Detect which cell encompasses the target text, then output its (x, y) center coordinate. 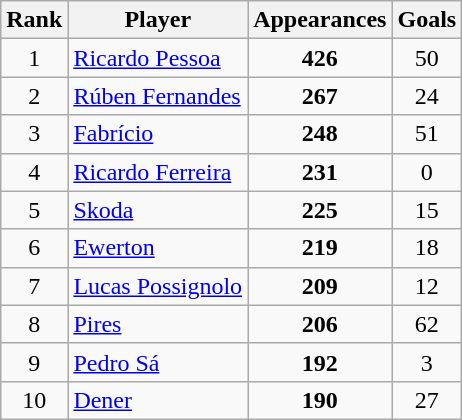
209 (320, 286)
426 (320, 58)
Dener (158, 400)
6 (34, 248)
225 (320, 210)
18 (427, 248)
Pedro Sá (158, 362)
5 (34, 210)
51 (427, 134)
50 (427, 58)
Lucas Possignolo (158, 286)
Appearances (320, 20)
Rúben Fernandes (158, 96)
62 (427, 324)
Pires (158, 324)
9 (34, 362)
219 (320, 248)
Fabrício (158, 134)
Player (158, 20)
Ricardo Ferreira (158, 172)
15 (427, 210)
12 (427, 286)
231 (320, 172)
Rank (34, 20)
24 (427, 96)
Ricardo Pessoa (158, 58)
7 (34, 286)
Goals (427, 20)
2 (34, 96)
8 (34, 324)
10 (34, 400)
190 (320, 400)
0 (427, 172)
192 (320, 362)
267 (320, 96)
Ewerton (158, 248)
206 (320, 324)
248 (320, 134)
4 (34, 172)
Skoda (158, 210)
1 (34, 58)
27 (427, 400)
